Find where the given text appears and provide that cell's center as (X, Y) coordinate. 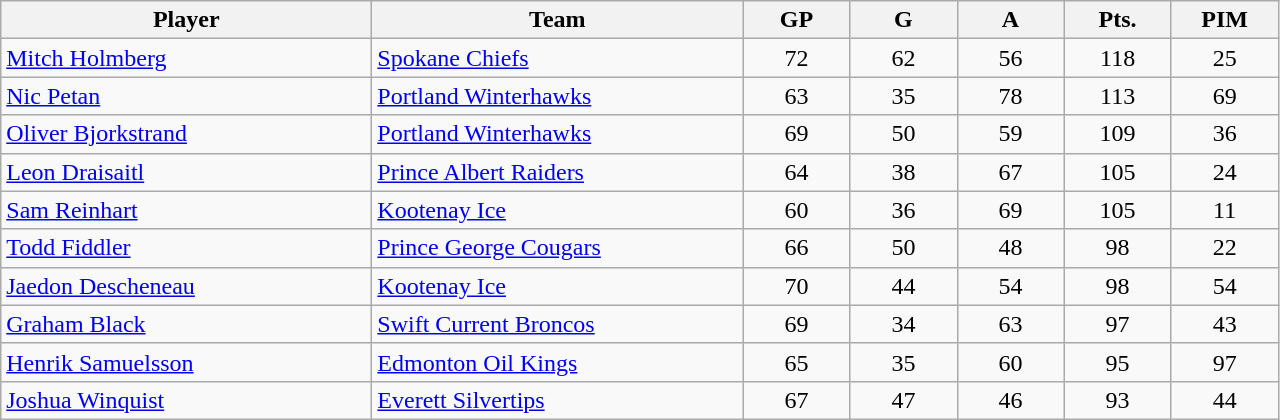
Prince Albert Raiders (558, 172)
PIM (1224, 20)
Mitch Holmberg (186, 58)
Swift Current Broncos (558, 324)
113 (1118, 96)
Henrik Samuelsson (186, 362)
34 (904, 324)
Oliver Bjorkstrand (186, 134)
72 (796, 58)
62 (904, 58)
46 (1010, 400)
Jaedon Descheneau (186, 286)
Nic Petan (186, 96)
24 (1224, 172)
Spokane Chiefs (558, 58)
78 (1010, 96)
Player (186, 20)
59 (1010, 134)
Graham Black (186, 324)
Todd Fiddler (186, 248)
11 (1224, 210)
47 (904, 400)
66 (796, 248)
64 (796, 172)
Joshua Winquist (186, 400)
A (1010, 20)
65 (796, 362)
22 (1224, 248)
95 (1118, 362)
Pts. (1118, 20)
Edmonton Oil Kings (558, 362)
Prince George Cougars (558, 248)
Everett Silvertips (558, 400)
70 (796, 286)
56 (1010, 58)
43 (1224, 324)
Leon Draisaitl (186, 172)
118 (1118, 58)
25 (1224, 58)
48 (1010, 248)
38 (904, 172)
109 (1118, 134)
Team (558, 20)
GP (796, 20)
93 (1118, 400)
Sam Reinhart (186, 210)
G (904, 20)
